From the cell containing the given text, extract its center point as (x, y) coordinate. 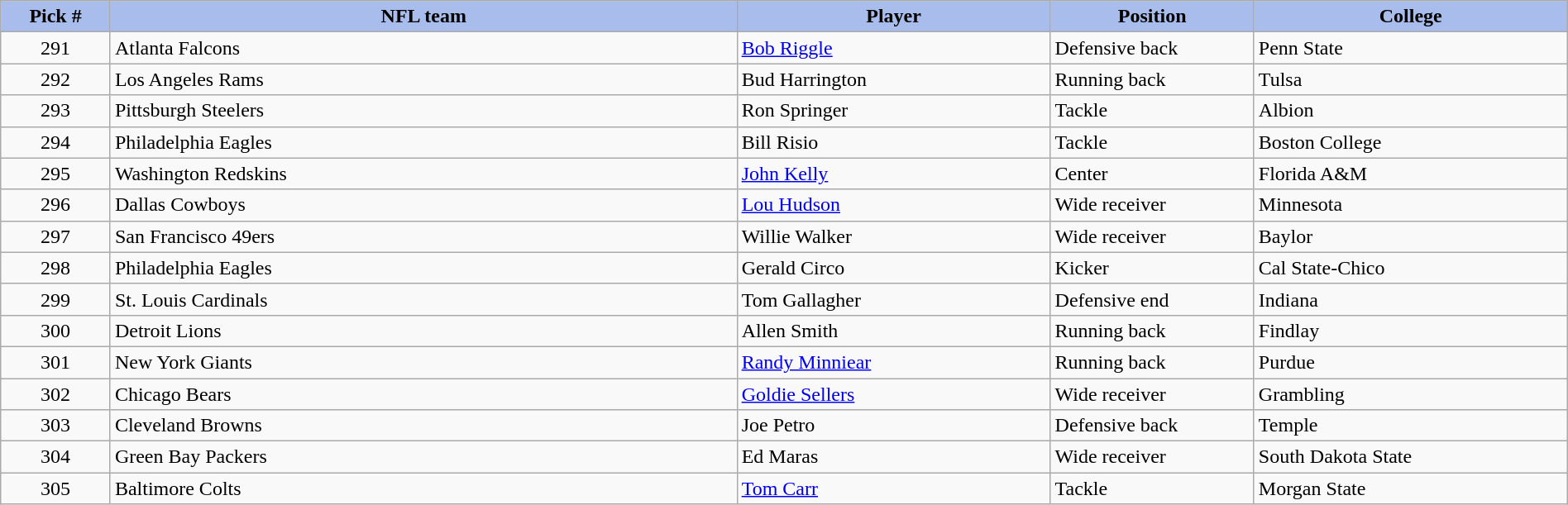
John Kelly (893, 174)
Washington Redskins (423, 174)
South Dakota State (1411, 457)
297 (56, 236)
Lou Hudson (893, 205)
Kicker (1152, 268)
291 (56, 48)
Pittsburgh Steelers (423, 111)
Indiana (1411, 299)
Pick # (56, 17)
Florida A&M (1411, 174)
Defensive end (1152, 299)
Bob Riggle (893, 48)
295 (56, 174)
299 (56, 299)
Baylor (1411, 236)
Temple (1411, 426)
Center (1152, 174)
Position (1152, 17)
Willie Walker (893, 236)
Joe Petro (893, 426)
Boston College (1411, 142)
298 (56, 268)
301 (56, 362)
Tom Carr (893, 488)
Detroit Lions (423, 331)
College (1411, 17)
293 (56, 111)
Ed Maras (893, 457)
Bud Harrington (893, 79)
Atlanta Falcons (423, 48)
Los Angeles Rams (423, 79)
304 (56, 457)
St. Louis Cardinals (423, 299)
Purdue (1411, 362)
Allen Smith (893, 331)
Penn State (1411, 48)
Goldie Sellers (893, 394)
Cal State-Chico (1411, 268)
303 (56, 426)
New York Giants (423, 362)
Tom Gallagher (893, 299)
Grambling (1411, 394)
Dallas Cowboys (423, 205)
Ron Springer (893, 111)
305 (56, 488)
Player (893, 17)
San Francisco 49ers (423, 236)
Cleveland Browns (423, 426)
Chicago Bears (423, 394)
294 (56, 142)
Randy Minniear (893, 362)
296 (56, 205)
Bill Risio (893, 142)
Baltimore Colts (423, 488)
NFL team (423, 17)
300 (56, 331)
Findlay (1411, 331)
292 (56, 79)
Green Bay Packers (423, 457)
Morgan State (1411, 488)
Tulsa (1411, 79)
302 (56, 394)
Gerald Circo (893, 268)
Albion (1411, 111)
Minnesota (1411, 205)
